Output the (x, y) coordinate of the center of the cell containing the given text.  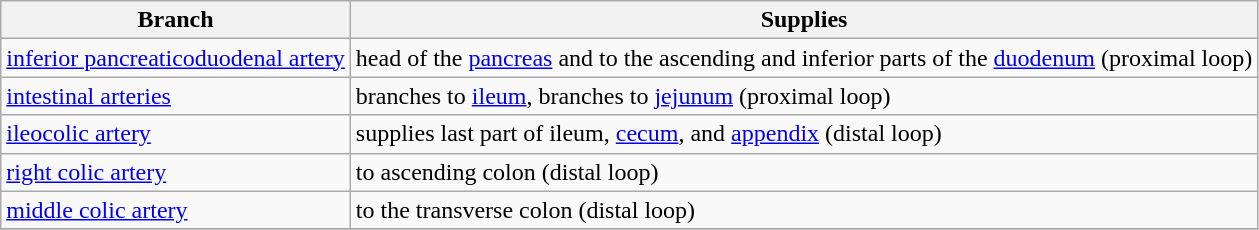
middle colic artery (176, 210)
head of the pancreas and to the ascending and inferior parts of the duodenum (proximal loop) (804, 58)
supplies last part of ileum, cecum, and appendix (distal loop) (804, 134)
right colic artery (176, 172)
inferior pancreaticoduodenal artery (176, 58)
ileocolic artery (176, 134)
branches to ileum, branches to jejunum (proximal loop) (804, 96)
Supplies (804, 20)
Branch (176, 20)
to the transverse colon (distal loop) (804, 210)
to ascending colon (distal loop) (804, 172)
intestinal arteries (176, 96)
